Return the [x, y] coordinate for the center point of the cell that contains the specified text.  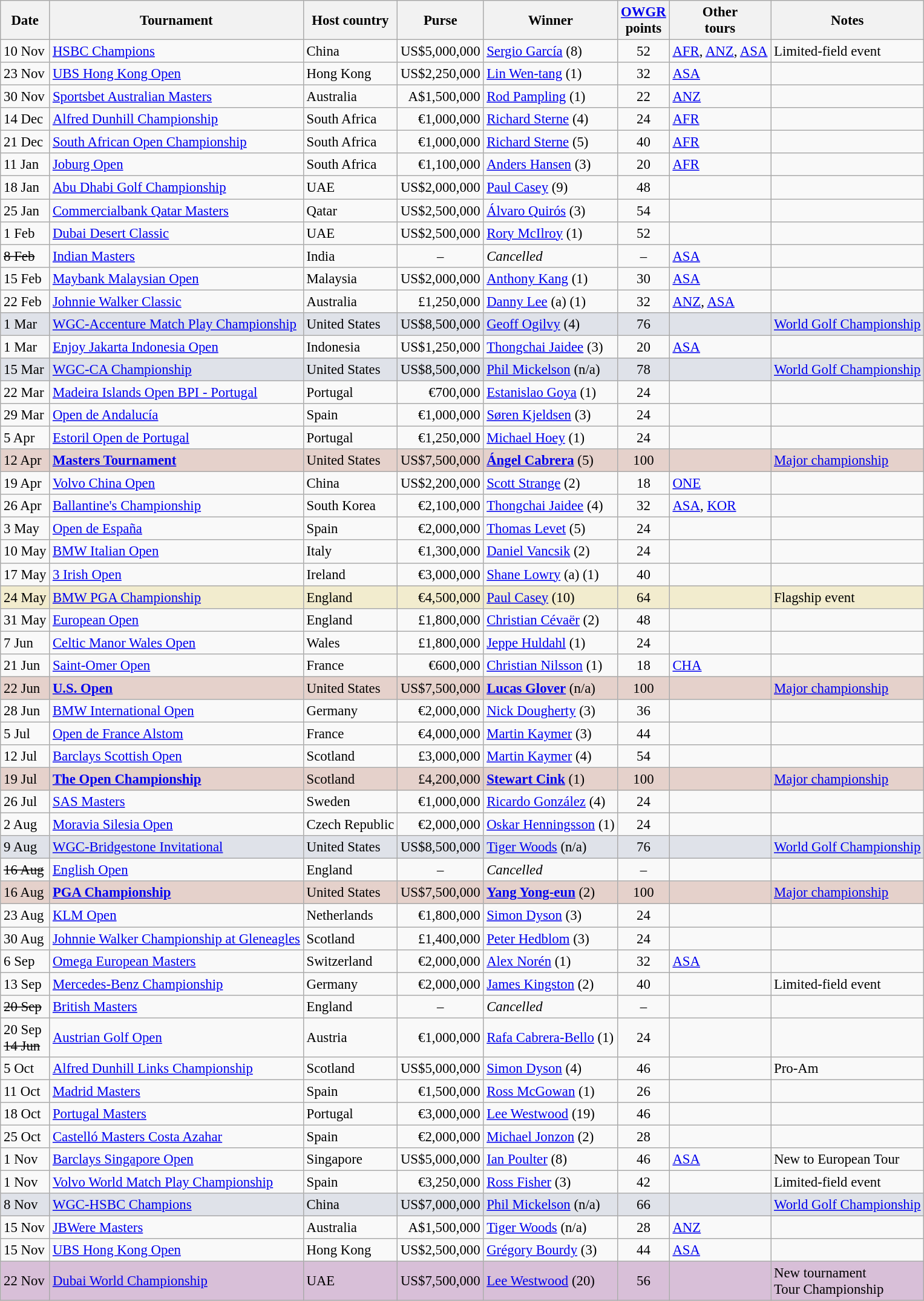
BMW Italian Open [177, 552]
12 Jul [25, 756]
12 Apr [25, 460]
Yang Yong-eun (2) [551, 893]
15 Feb [25, 278]
Abu Dhabi Golf Championship [177, 188]
Wales [350, 643]
Host country [350, 21]
31 May [25, 620]
Nick Dougherty (3) [551, 711]
US$2,200,000 [441, 483]
The Open Championship [177, 779]
€4,000,000 [441, 733]
21 Jun [25, 666]
Danny Lee (a) (1) [551, 301]
17 May [25, 574]
Richard Sterne (4) [551, 119]
Ballantine's Championship [177, 506]
Qatar [350, 211]
30 Nov [25, 97]
20 Sep [25, 1006]
Sweden [350, 802]
€1,500,000 [441, 1091]
€3,250,000 [441, 1182]
Madeira Islands Open BPI - Portugal [177, 392]
24 May [25, 597]
Simon Dyson (3) [551, 916]
AFR, ANZ, ASA [720, 51]
Ángel Cabrera (5) [551, 460]
19 Apr [25, 483]
18 Jan [25, 188]
Dubai Desert Classic [177, 233]
Portugal Masters [177, 1114]
Alfred Dunhill Championship [177, 119]
Volvo World Match Play Championship [177, 1182]
Maybank Malaysian Open [177, 278]
3 Irish Open [177, 574]
Purse [441, 21]
3 May [25, 529]
£3,000,000 [441, 756]
Simon Dyson (4) [551, 1069]
64 [644, 597]
English Open [177, 870]
Alex Norén (1) [551, 961]
Malaysia [350, 278]
Open de Andalucía [177, 415]
Austria [350, 1037]
Volvo China Open [177, 483]
U.S. Open [177, 688]
South African Open Championship [177, 142]
19 Jul [25, 779]
Martin Kaymer (4) [551, 756]
Masters Tournament [177, 460]
Shane Lowry (a) (1) [551, 574]
22 Feb [25, 301]
Martin Kaymer (3) [551, 733]
5 Jul [25, 733]
BMW PGA Championship [177, 597]
James Kingston (2) [551, 984]
Saint-Omer Open [177, 666]
Stewart Cink (1) [551, 779]
European Open [177, 620]
Moravia Silesia Open [177, 825]
Paul Casey (10) [551, 597]
26 Apr [25, 506]
Rafa Cabrera-Bello (1) [551, 1037]
Ross Fisher (3) [551, 1182]
22 Jun [25, 688]
OWGRpoints [644, 21]
Anthony Kang (1) [551, 278]
Madrid Masters [177, 1091]
WGC-HSBC Champions [177, 1205]
21 Dec [25, 142]
ONE [720, 483]
Open de España [177, 529]
Joburg Open [177, 165]
Geoff Ogilvy (4) [551, 324]
WGC-CA Championship [177, 370]
Singapore [350, 1159]
€2,100,000 [441, 506]
22 [644, 97]
Thongchai Jaidee (4) [551, 506]
Søren Kjeldsen (3) [551, 415]
66 [644, 1205]
Ross McGowan (1) [551, 1091]
India [350, 256]
Johnnie Walker Classic [177, 301]
Christian Nilsson (1) [551, 666]
Grégory Bourdy (3) [551, 1250]
Netherlands [350, 916]
€4,500,000 [441, 597]
Daniel Vancsik (2) [551, 552]
€1,300,000 [441, 552]
Barclays Singapore Open [177, 1159]
WGC-Bridgestone Invitational [177, 847]
Barclays Scottish Open [177, 756]
€600,000 [441, 666]
Sportsbet Australian Masters [177, 97]
€1,800,000 [441, 916]
26 [644, 1091]
Álvaro Quirós (3) [551, 211]
ASA, KOR [720, 506]
11 Oct [25, 1091]
Estanislao Goya (1) [551, 392]
KLM Open [177, 916]
Scott Strange (2) [551, 483]
18 Oct [25, 1114]
Pro-Am [847, 1069]
€1,250,000 [441, 438]
Paul Casey (9) [551, 188]
22 Mar [25, 392]
Oskar Henningsson (1) [551, 825]
Ireland [350, 574]
1 Feb [25, 233]
Lee Westwood (19) [551, 1114]
Richard Sterne (5) [551, 142]
Ian Poulter (8) [551, 1159]
Flagship event [847, 597]
BMW International Open [177, 711]
2 Aug [25, 825]
HSBC Champions [177, 51]
Michael Hoey (1) [551, 438]
Lin Wen-tang (1) [551, 74]
Othertours [720, 21]
Alfred Dunhill Links Championship [177, 1069]
8 Feb [25, 256]
Peter Hedblom (3) [551, 939]
Lucas Glover (n/a) [551, 688]
Italy [350, 552]
Rod Pampling (1) [551, 97]
Switzerland [350, 961]
Ricardo González (4) [551, 802]
14 Dec [25, 119]
Open de France Alstom [177, 733]
23 Aug [25, 916]
New tournamentTour Championship [847, 1282]
£1,250,000 [441, 301]
Austrian Golf Open [177, 1037]
6 Sep [25, 961]
5 Apr [25, 438]
13 Sep [25, 984]
78 [644, 370]
Tournament [177, 21]
9 Aug [25, 847]
42 [644, 1182]
22 Nov [25, 1282]
30 [644, 278]
Date [25, 21]
36 [644, 711]
Enjoy Jakarta Indonesia Open [177, 347]
£4,200,000 [441, 779]
26 Jul [25, 802]
5 Oct [25, 1069]
Castelló Masters Costa Azahar [177, 1136]
€700,000 [441, 392]
Indian Masters [177, 256]
€1,100,000 [441, 165]
Anders Hansen (3) [551, 165]
Rory McIlroy (1) [551, 233]
56 [644, 1282]
28 Jun [25, 711]
PGA Championship [177, 893]
Thongchai Jaidee (3) [551, 347]
Christian Cévaër (2) [551, 620]
Notes [847, 21]
25 Oct [25, 1136]
11 Jan [25, 165]
US$1,250,000 [441, 347]
10 Nov [25, 51]
New to European Tour [847, 1159]
SAS Masters [177, 802]
Estoril Open de Portugal [177, 438]
Winner [551, 21]
CHA [720, 666]
10 May [25, 552]
30 Aug [25, 939]
Jeppe Huldahl (1) [551, 643]
29 Mar [25, 415]
£1,400,000 [441, 939]
WGC-Accenture Match Play Championship [177, 324]
Michael Jonzon (2) [551, 1136]
US$7,000,000 [441, 1205]
Czech Republic [350, 825]
7 Jun [25, 643]
20 Sep14 Jun [25, 1037]
Sergio García (8) [551, 51]
Indonesia [350, 347]
23 Nov [25, 74]
Celtic Manor Wales Open [177, 643]
South Korea [350, 506]
British Masters [177, 1006]
US$2,250,000 [441, 74]
25 Jan [25, 211]
Commercialbank Qatar Masters [177, 211]
Omega European Masters [177, 961]
Mercedes-Benz Championship [177, 984]
Thomas Levet (5) [551, 529]
8 Nov [25, 1205]
ANZ, ASA [720, 301]
Johnnie Walker Championship at Gleneagles [177, 939]
15 Mar [25, 370]
Lee Westwood (20) [551, 1282]
JBWere Masters [177, 1228]
Dubai World Championship [177, 1282]
